Extract the [x, y] coordinate from the center of the cell holding the provided text.  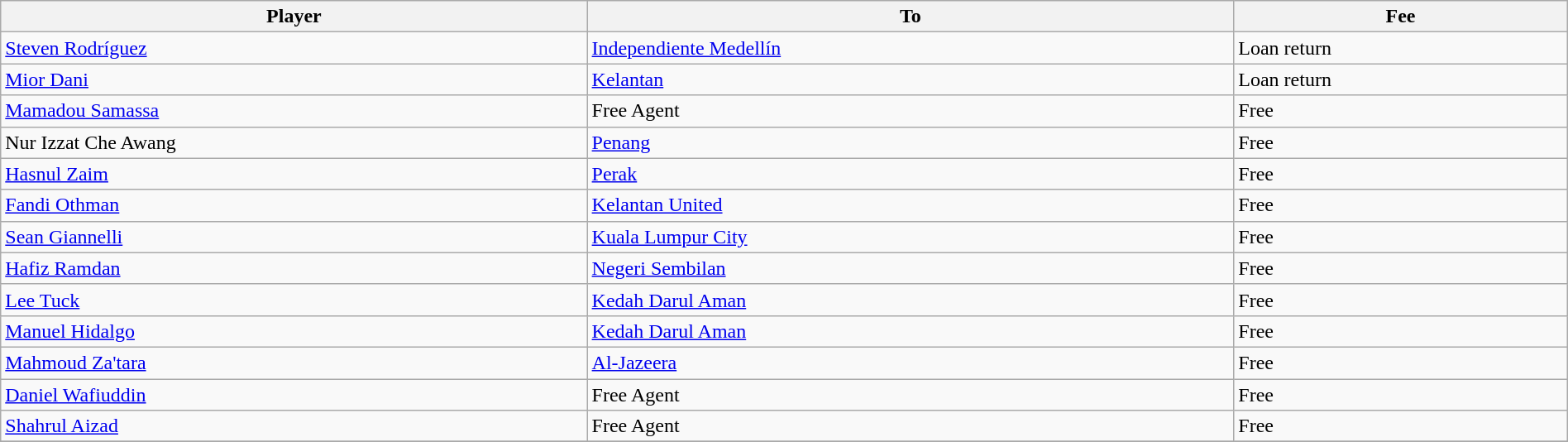
Steven Rodríguez [294, 48]
Fandi Othman [294, 205]
Hasnul Zaim [294, 174]
To [911, 17]
Kuala Lumpur City [911, 237]
Manuel Hidalgo [294, 331]
Independiente Medellín [911, 48]
Nur Izzat Che Awang [294, 142]
Hafiz Ramdan [294, 268]
Kelantan United [911, 205]
Penang [911, 142]
Shahrul Aizad [294, 426]
Al-Jazeera [911, 363]
Player [294, 17]
Mior Dani [294, 79]
Kelantan [911, 79]
Mahmoud Za'tara [294, 363]
Perak [911, 174]
Negeri Sembilan [911, 268]
Daniel Wafiuddin [294, 395]
Mamadou Samassa [294, 111]
Fee [1401, 17]
Sean Giannelli [294, 237]
Lee Tuck [294, 300]
